Capture the cell that displays the provided text and extract its [X, Y] central coordinate. 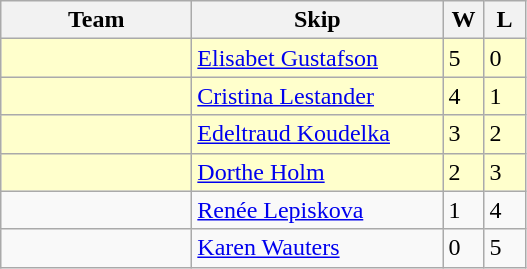
Dorthe Holm [318, 172]
Karen Wauters [318, 248]
Edeltraud Koudelka [318, 134]
Team [96, 20]
Renée Lepiskova [318, 210]
W [464, 20]
L [504, 20]
Cristina Lestander [318, 96]
Skip [318, 20]
Elisabet Gustafson [318, 58]
